Scan for the cell matching the given text and deliver its (X, Y) coordinate at center. 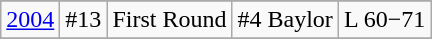
#4 Baylor (285, 20)
#13 (84, 20)
L 60−71 (384, 20)
First Round (170, 20)
2004 (30, 20)
